Detect which cell encompasses the target text, then output its (x, y) center coordinate. 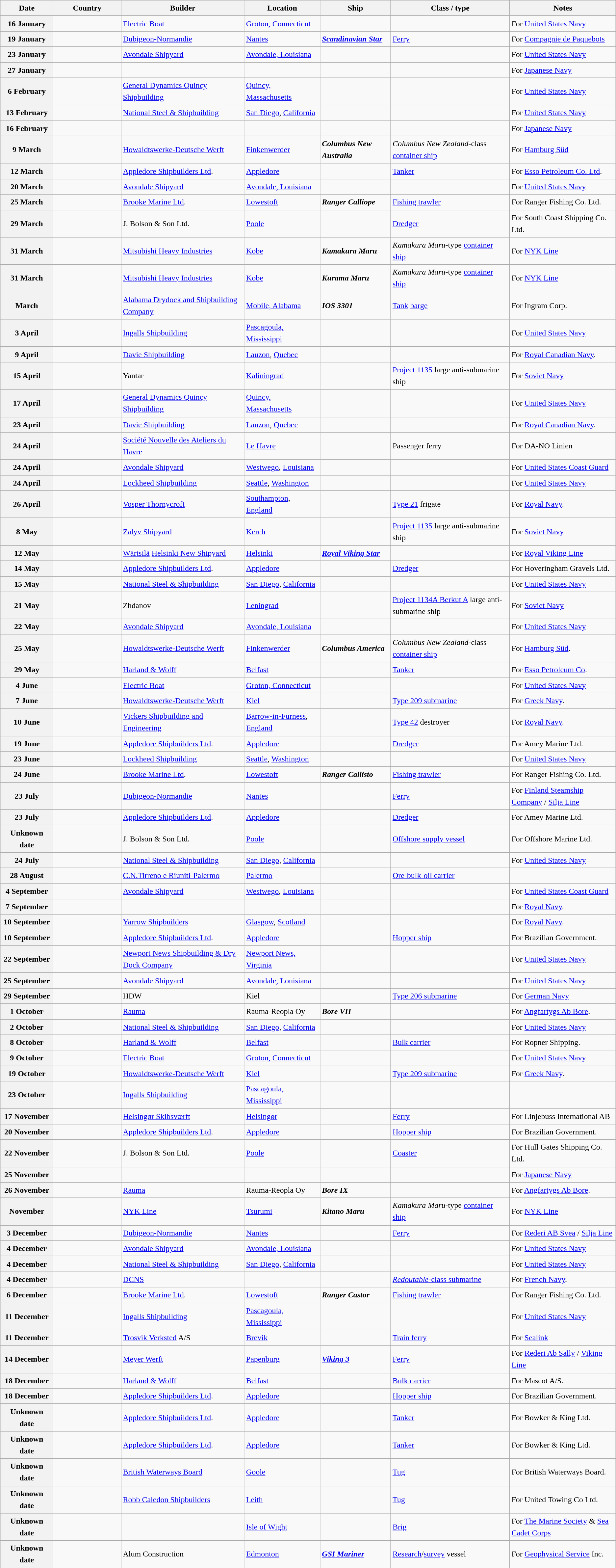
For Esso Petroleum Co. (563, 670)
Notes (563, 8)
Bore IX (355, 1190)
Robb Caledon Shipbuilders (183, 1500)
28 August (27, 876)
Columbus America (355, 649)
8 May (27, 531)
14 December (27, 1359)
Kurama Maru (355, 279)
25 May (27, 649)
Leningrad (282, 606)
British Waterways Board (183, 1472)
9 October (27, 1058)
For Linjebuss International AB (563, 1116)
For Hamburg Süd (563, 149)
19 June (27, 743)
Bore VII (355, 1011)
For Compagnie de Paquebots (563, 39)
17 April (27, 403)
Viking 3 (355, 1359)
For French Navy. (563, 1279)
Tsurumi (282, 1211)
HDW (183, 996)
7 September (27, 907)
23 January (27, 55)
29 May (27, 670)
Kerch (282, 531)
23 October (27, 1095)
Project 1134A Berkut A large anti-submarine ship (450, 606)
20 March (27, 186)
29 September (27, 996)
Helsingør (282, 1116)
For DA-NO Linien (563, 446)
Meyer Werft (183, 1359)
26 November (27, 1190)
Alabama Drydock and Shipbuilding Company (183, 306)
Redoutable-class submarine (450, 1279)
Alum Construction (183, 1555)
15 April (27, 376)
Glasgow, Scotland (282, 922)
Train ferry (450, 1338)
Class / type (450, 8)
9 March (27, 149)
For British Waterways Board. (563, 1472)
For United Towing Co Ltd. (563, 1500)
For South Coast Shipping Co. Ltd. (563, 224)
For German Navy (563, 996)
Wärtsilä Helsinki New Shipyard (183, 553)
Ranger Callisto (355, 774)
Type 21 frigate (450, 504)
13 February (27, 113)
Mobile, Alabama (282, 306)
Helsinki (282, 553)
For Geophysical Service Inc. (563, 1555)
19 January (27, 39)
19 October (27, 1073)
For Royal Viking Line (563, 553)
GSI Mariner (355, 1555)
3 April (27, 333)
For Ropner Shipping. (563, 1042)
21 May (27, 606)
14 May (27, 568)
For Rederi Ab Sally / Viking Line (563, 1359)
Brevik (282, 1338)
For Mascot A/S. (563, 1381)
10 June (27, 722)
Date (27, 8)
For Ingram Corp. (563, 306)
Helsingør Skibsværft (183, 1116)
6 December (27, 1295)
22 May (27, 627)
Kaliningrad (282, 376)
Columbus New Australia (355, 149)
Vickers Shipbuilding and Engineering (183, 722)
Yarrow Shipbuilders (183, 922)
Kitano Maru (355, 1211)
22 September (27, 959)
16 February (27, 128)
Palermo (282, 876)
March (27, 306)
DCNS (183, 1279)
4 June (27, 685)
Barrow-in-Furness, England (282, 722)
Type 206 submarine (450, 996)
For Offshore Marine Ltd. (563, 839)
Edmonton (282, 1555)
29 March (27, 224)
Scandinavian Star (355, 39)
Offshore supply vessel (450, 839)
Papenburg (282, 1359)
9 April (27, 354)
Vosper Thornycroft (183, 504)
2 October (27, 1027)
Newport News Shipbuilding & Dry Dock Company (183, 959)
17 November (27, 1116)
For Sealink (563, 1338)
Southampton, England (282, 504)
Coaster (450, 1153)
24 June (27, 774)
Tank barge (450, 306)
27 January (27, 70)
Research/survey vessel (450, 1555)
16 January (27, 24)
November (27, 1211)
1 October (27, 1011)
Type 42 destroyer (450, 722)
12 March (27, 171)
25 September (27, 980)
For The Marine Society & Sea Cadet Corps (563, 1527)
Zalyv Shipyard (183, 531)
25 March (27, 202)
Ranger Calliope (355, 202)
23 June (27, 759)
24 July (27, 860)
Leith (282, 1500)
Zhdanov (183, 606)
IOS 3301 (355, 306)
For Hoveringham Gravels Ltd. (563, 568)
Builder (183, 8)
For Hull Gates Shipping Co. Ltd. (563, 1153)
3 December (27, 1233)
Ranger Castor (355, 1295)
12 May (27, 553)
20 November (27, 1132)
Trosvik Verksted A/S (183, 1338)
For Finland Steamship Company / Silja Line (563, 796)
Isle of Wight (282, 1527)
Goole (282, 1472)
Ship (355, 8)
25 November (27, 1175)
Location (282, 8)
Kamakura Maru (355, 251)
7 June (27, 701)
4 September (27, 891)
Société Nouvelle des Ateliers du Havre (183, 446)
For Hamburg Süd. (563, 649)
6 February (27, 92)
For Esso Petroleum Co. Ltd. (563, 171)
Passenger ferry (450, 446)
Yantar (183, 376)
NYK Line (183, 1211)
C.N.Tirreno e Riuniti-Palermo (183, 876)
22 November (27, 1153)
26 April (27, 504)
Brig (450, 1527)
Ore-bulk-oil carrier (450, 876)
Le Havre (282, 446)
Royal Viking Star (355, 553)
8 October (27, 1042)
15 May (27, 584)
Country (87, 8)
Newport News, Virginia (282, 959)
For Rederi AB Svea / Silja Line (563, 1233)
23 April (27, 425)
